From the cell containing the given text, extract its center point as (x, y) coordinate. 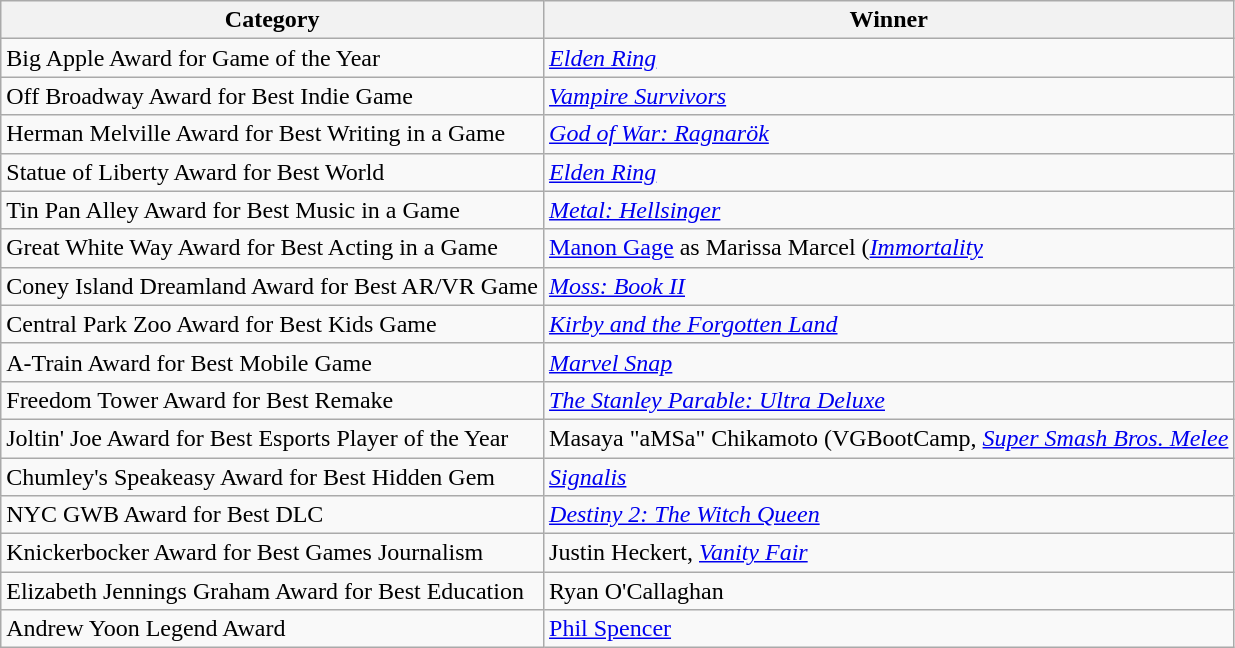
Justin Heckert, Vanity Fair (889, 553)
Joltin' Joe Award for Best Esports Player of the Year (272, 438)
Chumley's Speakeasy Award for Best Hidden Gem (272, 477)
The Stanley Parable: Ultra Deluxe (889, 400)
Manon Gage as Marissa Marcel (Immortality (889, 248)
Off Broadway Award for Best Indie Game (272, 96)
Freedom Tower Award for Best Remake (272, 400)
Elizabeth Jennings Graham Award for Best Education (272, 591)
Herman Melville Award for Best Writing in a Game (272, 134)
Great White Way Award for Best Acting in a Game (272, 248)
Category (272, 20)
Statue of Liberty Award for Best World (272, 172)
Big Apple Award for Game of the Year (272, 58)
Vampire Survivors (889, 96)
God of War: Ragnarök (889, 134)
NYC GWB Award for Best DLC (272, 515)
Moss: Book II (889, 286)
Masaya "aMSa" Chikamoto (VGBootCamp, Super Smash Bros. Melee (889, 438)
Marvel Snap (889, 362)
Kirby and the Forgotten Land (889, 324)
Signalis (889, 477)
Coney Island Dreamland Award for Best AR/VR Game (272, 286)
Metal: Hellsinger (889, 210)
A-Train Award for Best Mobile Game (272, 362)
Knickerbocker Award for Best Games Journalism (272, 553)
Andrew Yoon Legend Award (272, 629)
Ryan O'Callaghan (889, 591)
Central Park Zoo Award for Best Kids Game (272, 324)
Tin Pan Alley Award for Best Music in a Game (272, 210)
Phil Spencer (889, 629)
Winner (889, 20)
Destiny 2: The Witch Queen (889, 515)
